Scan for the cell matching the given text and deliver its (x, y) coordinate at center. 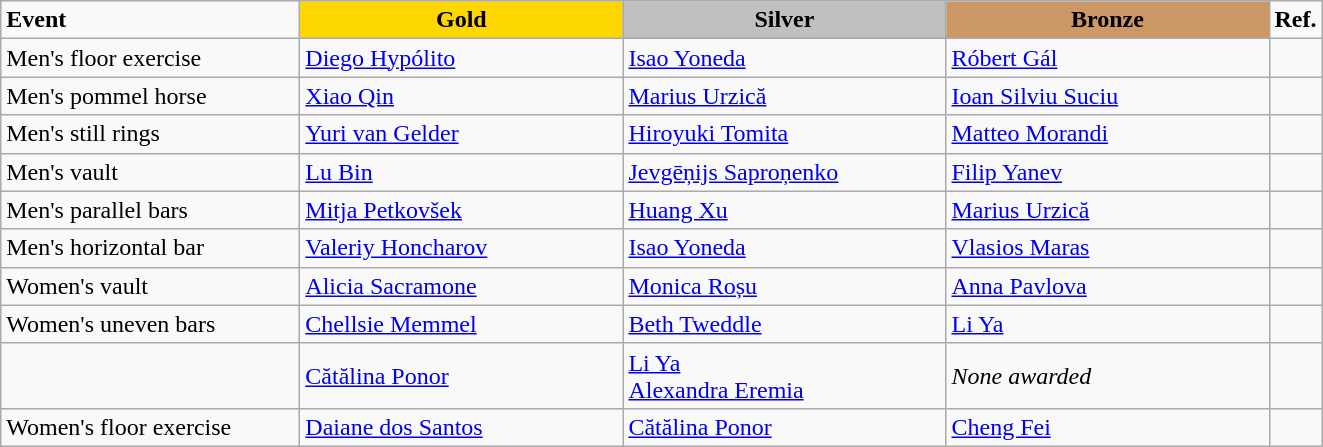
Xiao Qin (462, 96)
Yuri van Gelder (462, 134)
Cheng Fei (1108, 427)
Li Ya (1108, 324)
Men's horizontal bar (150, 248)
Hiroyuki Tomita (784, 134)
Women's vault (150, 286)
Men's floor exercise (150, 58)
Men's vault (150, 172)
Women's uneven bars (150, 324)
Ref. (1296, 20)
Daiane dos Santos (462, 427)
Beth Tweddle (784, 324)
Valeriy Honcharov (462, 248)
Silver (784, 20)
Monica Roșu (784, 286)
Huang Xu (784, 210)
None awarded (1108, 376)
Matteo Morandi (1108, 134)
Diego Hypólito (462, 58)
Men's pommel horse (150, 96)
Men's still rings (150, 134)
Lu Bin (462, 172)
Bronze (1108, 20)
Event (150, 20)
Róbert Gál (1108, 58)
Ioan Silviu Suciu (1108, 96)
Vlasios Maras (1108, 248)
Gold (462, 20)
Chellsie Memmel (462, 324)
Women's floor exercise (150, 427)
Filip Yanev (1108, 172)
Alicia Sacramone (462, 286)
Men's parallel bars (150, 210)
Mitja Petkovšek (462, 210)
Anna Pavlova (1108, 286)
Jevgēņijs Saproņenko (784, 172)
Li Ya Alexandra Eremia (784, 376)
